Determine the (x, y) coordinate at the center of the cell enclosing the given text.  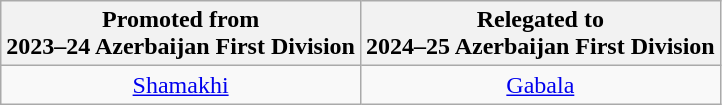
Shamakhi (181, 85)
Gabala (540, 85)
Relegated to2024–25 Azerbaijan First Division (540, 34)
Promoted from2023–24 Azerbaijan First Division (181, 34)
